Locate the cell with the specified text and output its (x, y) center coordinate. 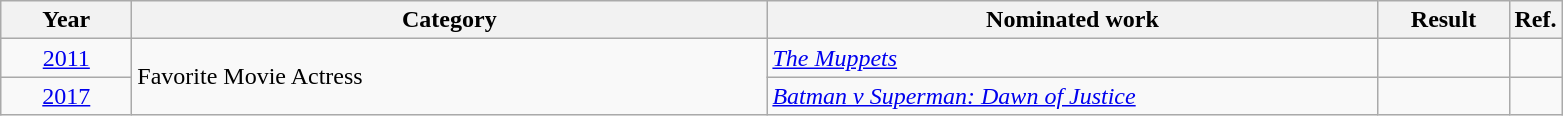
Ref. (1536, 20)
Nominated work (1072, 20)
Year (66, 20)
2017 (66, 96)
The Muppets (1072, 58)
Favorite Movie Actress (450, 77)
Batman v Superman: Dawn of Justice (1072, 96)
2011 (66, 58)
Result (1444, 20)
Category (450, 20)
